Capture the cell that displays the provided text and extract its (X, Y) central coordinate. 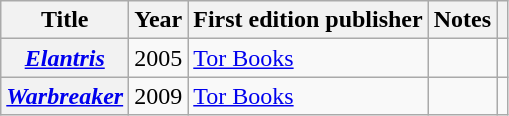
2009 (158, 96)
2005 (158, 58)
Elantris (65, 58)
Notes (462, 20)
Warbreaker (65, 96)
First edition publisher (308, 20)
Year (158, 20)
Title (65, 20)
